For the text-containing cell, return its midpoint in (x, y) coordinate format. 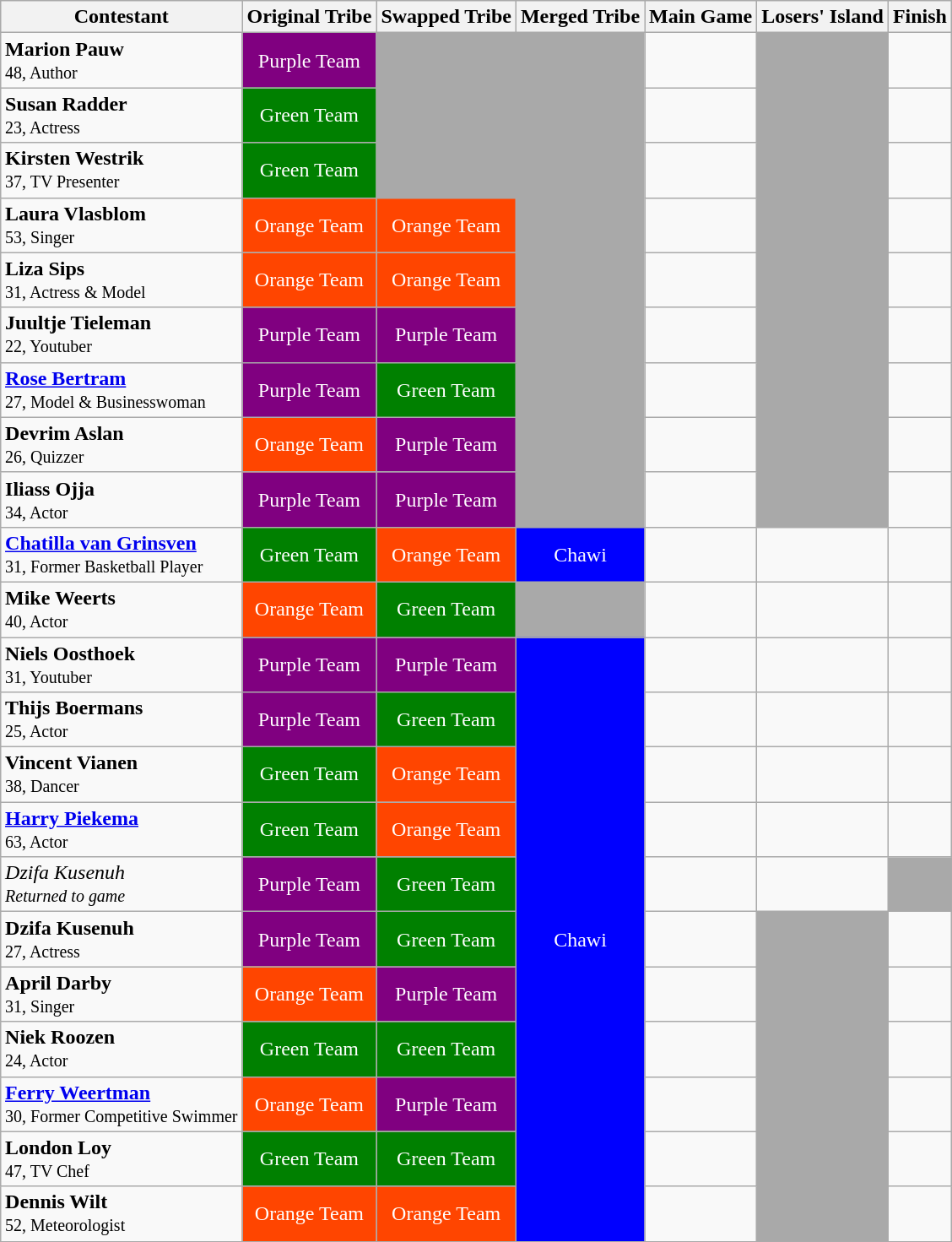
Harry Piekema63, Actor (122, 829)
Vincent Vianen38, Dancer (122, 775)
Original Tribe (309, 17)
Kirsten Westrik37, TV Presenter (122, 171)
Laura Vlasblom53, Singer (122, 225)
Chatilla van Grinsven31, Former Basketball Player (122, 554)
Devrim Aslan26, Quizzer (122, 444)
Dzifa Kusenuh27, Actress (122, 939)
Merged Tribe (580, 17)
Dennis Wilt52, Meteorologist (122, 1214)
Finish (920, 17)
Liza Sips31, Actress & Model (122, 280)
Contestant (122, 17)
Marion Pauw48, Author (122, 61)
Main Game (700, 17)
Dzifa KusenuhReturned to game (122, 885)
April Darby31, Singer (122, 995)
Rose Bertram27, Model & Businesswoman (122, 390)
Swapped Tribe (446, 17)
Losers' Island (823, 17)
Mike Weerts40, Actor (122, 610)
Thijs Boermans25, Actor (122, 719)
Ferry Weertman30, Former Competitive Swimmer (122, 1104)
London Loy47, TV Chef (122, 1158)
Susan Radder23, Actress (122, 115)
Niek Roozen24, Actor (122, 1049)
Iliass Ojja34, Actor (122, 500)
Juultje Tieleman22, Youtuber (122, 334)
Niels Oosthoek31, Youtuber (122, 664)
